Capture the cell that displays the provided text and extract its (x, y) central coordinate. 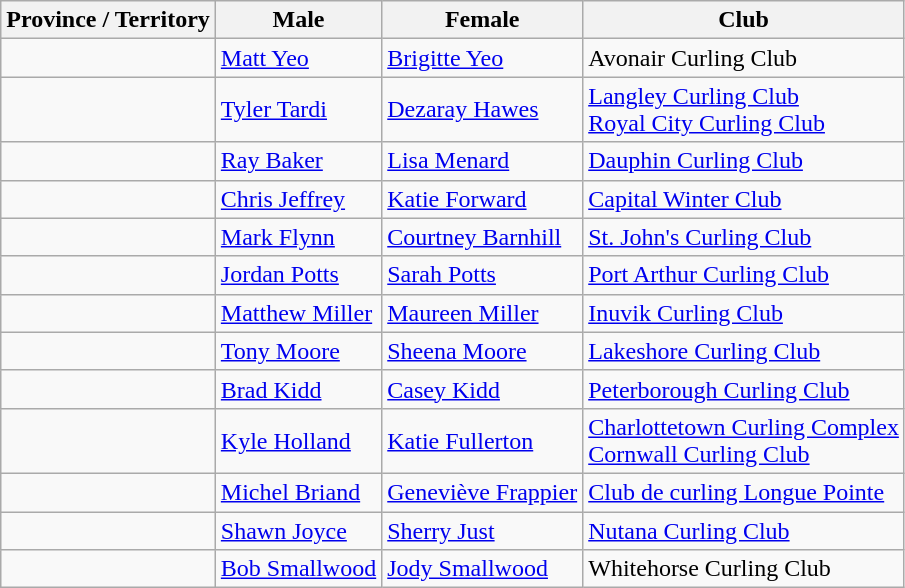
Dezaray Hawes (482, 110)
Sheena Moore (482, 351)
Tony Moore (298, 351)
Lakeshore Curling Club (744, 351)
Langley Curling Club Royal City Curling Club (744, 110)
Sarah Potts (482, 275)
Michel Briand (298, 492)
Mark Flynn (298, 237)
Club de curling Longue Pointe (744, 492)
Katie Forward (482, 199)
St. John's Curling Club (744, 237)
Province / Territory (108, 20)
Port Arthur Curling Club (744, 275)
Matt Yeo (298, 58)
Ray Baker (298, 161)
Jordan Potts (298, 275)
Shawn Joyce (298, 531)
Brigitte Yeo (482, 58)
Male (298, 20)
Katie Fullerton (482, 440)
Inuvik Curling Club (744, 313)
Geneviève Frappier (482, 492)
Nutana Curling Club (744, 531)
Kyle Holland (298, 440)
Tyler Tardi (298, 110)
Whitehorse Curling Club (744, 569)
Peterborough Curling Club (744, 389)
Avonair Curling Club (744, 58)
Jody Smallwood (482, 569)
Bob Smallwood (298, 569)
Matthew Miller (298, 313)
Club (744, 20)
Maureen Miller (482, 313)
Sherry Just (482, 531)
Female (482, 20)
Chris Jeffrey (298, 199)
Casey Kidd (482, 389)
Brad Kidd (298, 389)
Courtney Barnhill (482, 237)
Lisa Menard (482, 161)
Charlottetown Curling ComplexCornwall Curling Club (744, 440)
Capital Winter Club (744, 199)
Dauphin Curling Club (744, 161)
